Determine the (X, Y) coordinate at the center of the cell enclosing the given text.  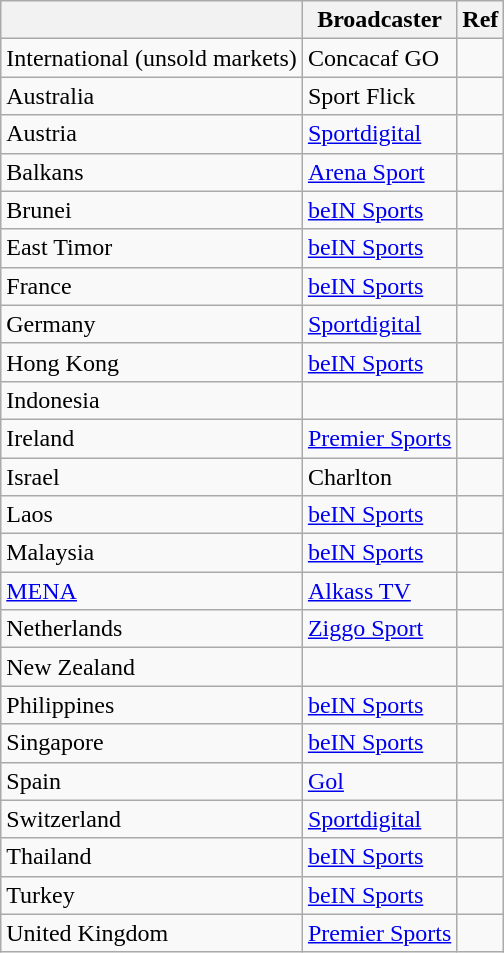
Ireland (152, 438)
Charlton (379, 477)
East Timor (152, 248)
Balkans (152, 172)
Thailand (152, 857)
Switzerland (152, 819)
MENA (152, 591)
Australia (152, 96)
Ziggo Sport (379, 629)
Hong Kong (152, 362)
Indonesia (152, 400)
Israel (152, 477)
Alkass TV (379, 591)
Singapore (152, 743)
Turkey (152, 895)
Malaysia (152, 553)
United Kingdom (152, 933)
Concacaf GO (379, 58)
Austria (152, 134)
Broadcaster (379, 20)
Ref (480, 20)
International (unsold markets) (152, 58)
Germany (152, 324)
Netherlands (152, 629)
Gol (379, 781)
Brunei (152, 210)
France (152, 286)
Laos (152, 515)
New Zealand (152, 667)
Spain (152, 781)
Arena Sport (379, 172)
Sport Flick (379, 96)
Philippines (152, 705)
